Determine the (X, Y) coordinate at the center of the cell enclosing the given text.  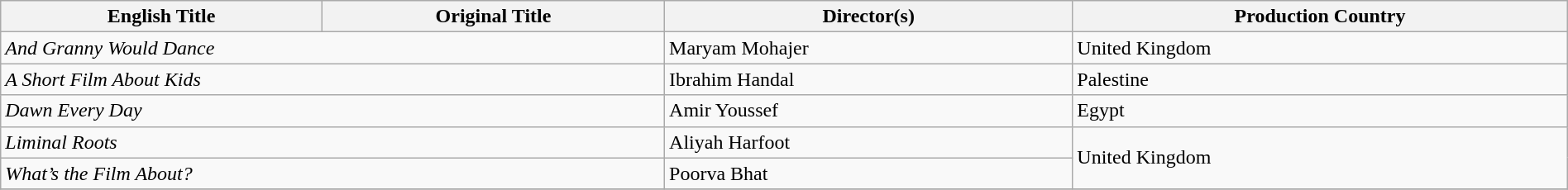
A Short Film About Kids (332, 79)
Original Title (493, 17)
Palestine (1320, 79)
And Granny Would Dance (332, 48)
Poorva Bhat (868, 173)
Director(s) (868, 17)
Liminal Roots (332, 142)
Maryam Mohajer (868, 48)
Production Country (1320, 17)
What’s the Film About? (332, 173)
Amir Youssef (868, 111)
English Title (162, 17)
Dawn Every Day (332, 111)
Egypt (1320, 111)
Aliyah Harfoot (868, 142)
Ibrahim Handal (868, 79)
